Return [x, y] of the center of cell containing provided text 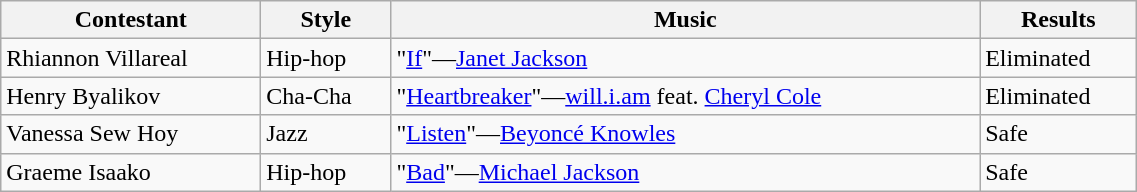
"Bad"—Michael Jackson [686, 172]
Jazz [326, 134]
"If"—Janet Jackson [686, 58]
Vanessa Sew Hoy [131, 134]
Henry Byalikov [131, 96]
Music [686, 20]
Graeme Isaako [131, 172]
"Listen"—Beyoncé Knowles [686, 134]
Rhiannon Villareal [131, 58]
Style [326, 20]
"Heartbreaker"—will.i.am feat. Cheryl Cole [686, 96]
Contestant [131, 20]
Results [1058, 20]
Cha-Cha [326, 96]
